Scan for the cell matching the given text and deliver its (X, Y) coordinate at center. 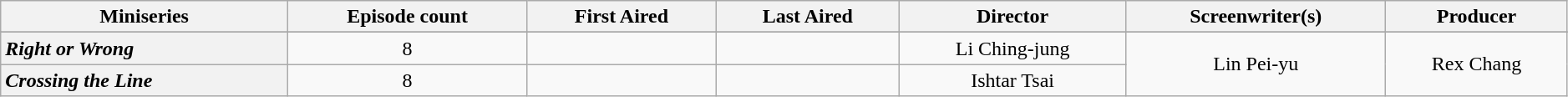
Right or Wrong (145, 48)
First Aired (622, 17)
Li Ching-jung (1012, 48)
Producer (1477, 17)
Screenwriter(s) (1256, 17)
Last Aired (807, 17)
Crossing the Line (145, 80)
Episode count (408, 17)
Miniseries (145, 17)
Director (1012, 17)
Rex Chang (1477, 64)
Lin Pei-yu (1256, 64)
Ishtar Tsai (1012, 80)
